Return the [x, y] coordinate for the center point of the cell that contains the specified text.  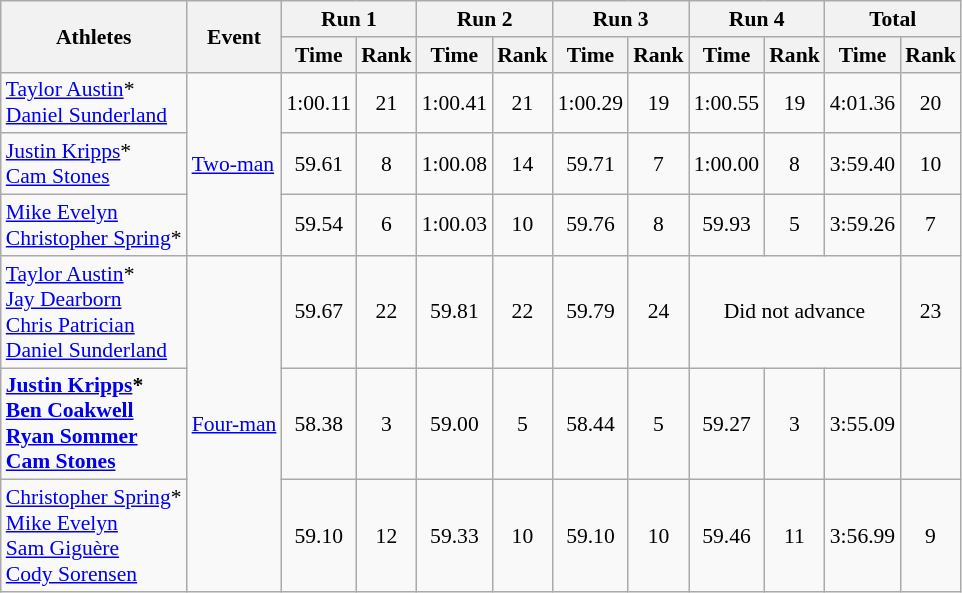
3:56.99 [862, 536]
58.38 [318, 424]
58.44 [590, 424]
Taylor Austin*Daniel Sunderland [94, 102]
59.00 [454, 424]
Did not advance [795, 312]
59.71 [590, 164]
59.54 [318, 226]
Justin Kripps*Ben CoakwellRyan SommerCam Stones [94, 424]
11 [794, 536]
Run 4 [757, 19]
Run 2 [485, 19]
20 [930, 102]
Total [893, 19]
6 [386, 226]
59.76 [590, 226]
Justin Kripps*Cam Stones [94, 164]
59.33 [454, 536]
12 [386, 536]
59.81 [454, 312]
24 [658, 312]
Run 3 [621, 19]
14 [522, 164]
1:00.00 [726, 164]
Christopher Spring*Mike EvelynSam GiguèreCody Sorensen [94, 536]
4:01.36 [862, 102]
59.27 [726, 424]
59.93 [726, 226]
Event [234, 36]
Athletes [94, 36]
59.61 [318, 164]
Two-man [234, 164]
9 [930, 536]
59.67 [318, 312]
1:00.55 [726, 102]
59.79 [590, 312]
59.46 [726, 536]
3:59.26 [862, 226]
3:55.09 [862, 424]
1:00.41 [454, 102]
Taylor Austin*Jay DearbornChris PatricianDaniel Sunderland [94, 312]
23 [930, 312]
1:00.03 [454, 226]
3:59.40 [862, 164]
Mike EvelynChristopher Spring* [94, 226]
Run 1 [348, 19]
Four-man [234, 424]
1:00.08 [454, 164]
1:00.29 [590, 102]
1:00.11 [318, 102]
